Provide the [X, Y] coordinate of the cell's center where the given text is located.  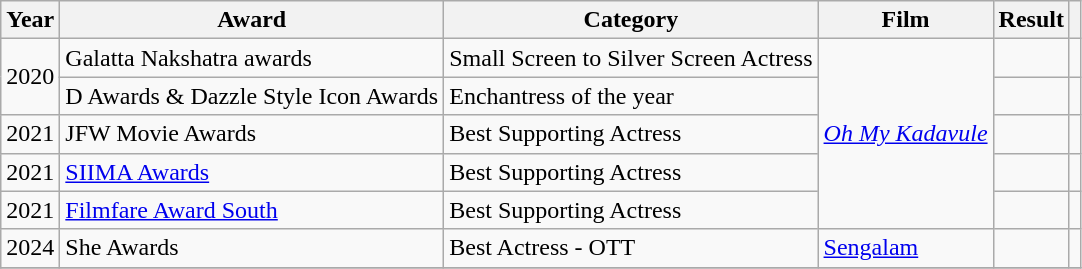
Sengalam [906, 248]
Small Screen to Silver Screen Actress [631, 58]
Category [631, 20]
Oh My Kadavule [906, 134]
Film [906, 20]
2020 [30, 77]
SIIMA Awards [252, 172]
Year [30, 20]
Enchantress of the year [631, 96]
Result [1031, 20]
D Awards & Dazzle Style Icon Awards [252, 96]
Best Actress - OTT [631, 248]
2024 [30, 248]
Award [252, 20]
Filmfare Award South [252, 210]
She Awards [252, 248]
Galatta Nakshatra awards [252, 58]
JFW Movie Awards [252, 134]
